Search for the cell housing the specified text and yield its [x, y] center coordinate. 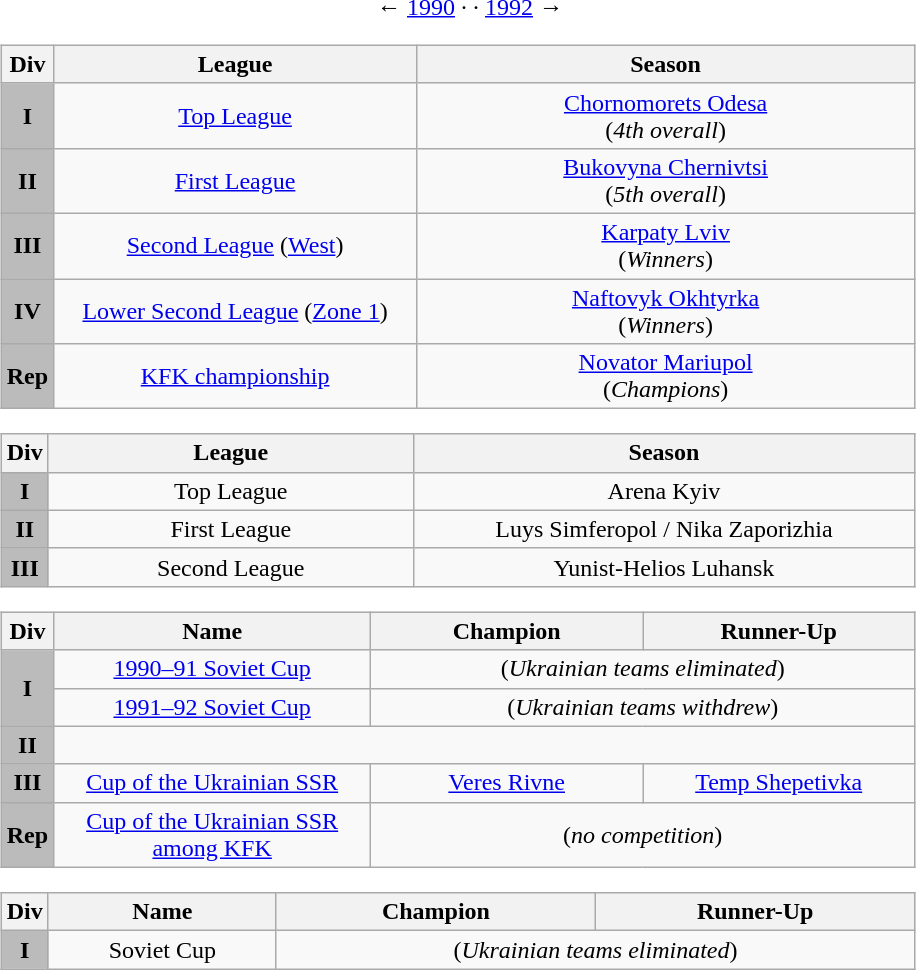
Novator Mariupol(Champions) [665, 376]
1990–91 Soviet Cup [212, 669]
KFK championship [236, 376]
Cup of the Ukrainian SSR [212, 783]
Naftovyk Okhtyrka(Winners) [665, 310]
Veres Rivne [507, 783]
Second League [230, 567]
1991–92 Soviet Cup [212, 707]
Second League (West) [236, 246]
Cup of the Ukrainian SSR among KFK [212, 834]
Karpaty Lviv(Winners) [665, 246]
(Ukrainian teams withdrew) [643, 707]
Lower Second League (Zone 1) [236, 310]
Soviet Cup [162, 950]
Yunist-Helios Luhansk [664, 567]
IV [27, 310]
(no competition) [643, 834]
Luys Simferopol / Nika Zaporizhia [664, 529]
Arena Kyiv [664, 491]
Chornomorets Odesa(4th overall) [665, 116]
Bukovyna Chernivtsi(5th overall) [665, 180]
Temp Shepetivka [779, 783]
